Return (X, Y) of the center of cell containing provided text 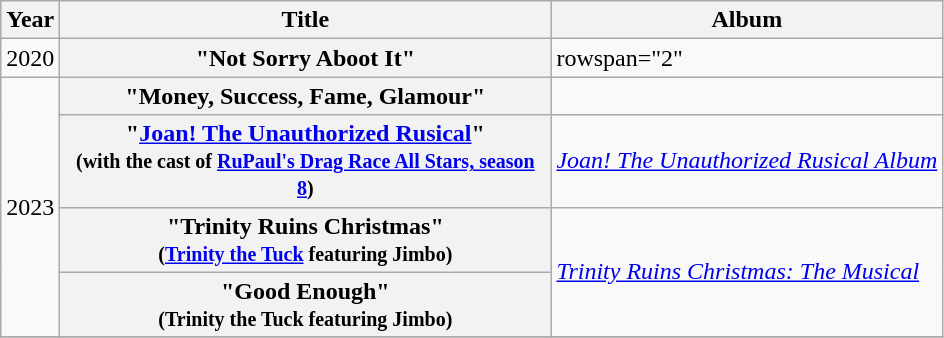
"Joan! The Unauthorized Rusical"(with the cast of RuPaul's Drag Race All Stars, season 8) (306, 161)
Year (30, 20)
"Good Enough" (Trinity the Tuck featuring Jimbo) (306, 304)
rowspan="2" (747, 58)
"Money, Success, Fame, Glamour" (306, 96)
"Trinity Ruins Christmas" (Trinity the Tuck featuring Jimbo) (306, 240)
2023 (30, 207)
Title (306, 20)
Album (747, 20)
2020 (30, 58)
"Not Sorry Aboot It" (306, 58)
Joan! The Unauthorized Rusical Album (747, 161)
Trinity Ruins Christmas: The Musical (747, 272)
